Find where the given text appears and provide that cell's center as (X, Y) coordinate. 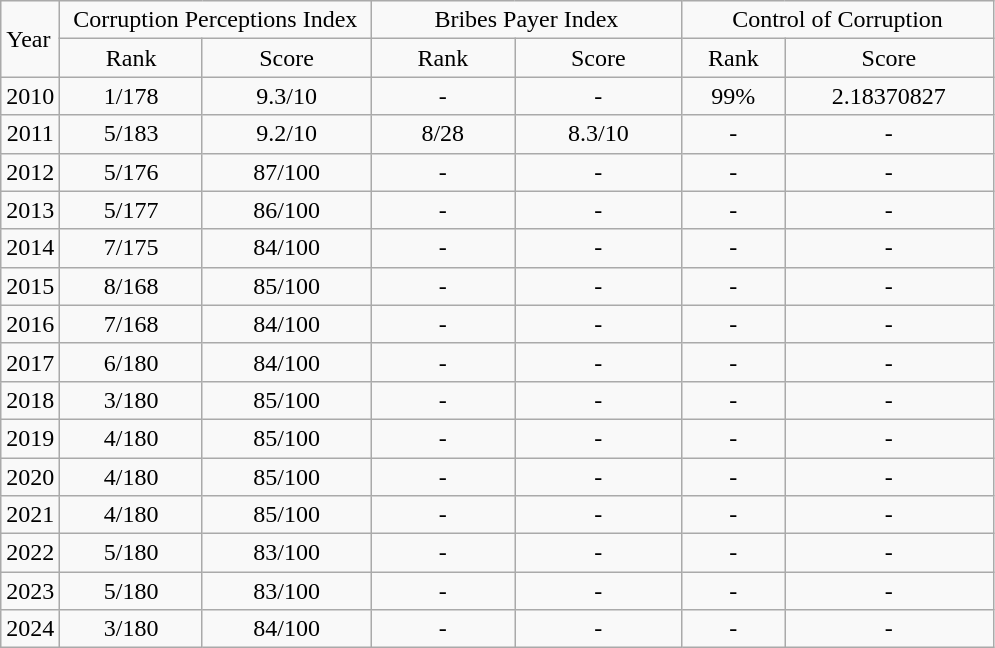
Control of Corruption (838, 20)
7/175 (132, 248)
5/177 (132, 210)
2024 (30, 629)
2023 (30, 591)
2021 (30, 515)
87/100 (286, 172)
5/176 (132, 172)
2019 (30, 438)
2022 (30, 553)
8/28 (443, 134)
9.3/10 (286, 96)
Year (30, 39)
9.2/10 (286, 134)
1/178 (132, 96)
5/183 (132, 134)
6/180 (132, 362)
Corruption Perceptions Index (216, 20)
2015 (30, 286)
2011 (30, 134)
99% (734, 96)
8.3/10 (598, 134)
7/168 (132, 324)
2020 (30, 477)
8/168 (132, 286)
86/100 (286, 210)
2018 (30, 400)
2010 (30, 96)
2012 (30, 172)
Bribes Payer Index (526, 20)
2013 (30, 210)
2014 (30, 248)
2016 (30, 324)
2017 (30, 362)
2.18370827 (889, 96)
